Return [x, y] of the center of cell containing provided text 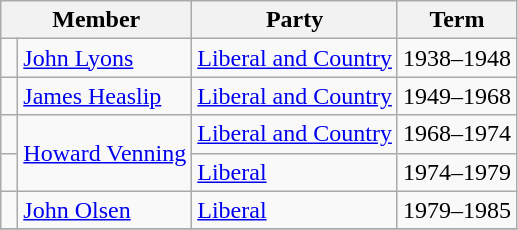
1949–1968 [456, 96]
Howard Venning [105, 153]
John Olsen [105, 210]
1968–1974 [456, 134]
Party [295, 20]
1979–1985 [456, 210]
1974–1979 [456, 172]
Member [96, 20]
Term [456, 20]
John Lyons [105, 58]
James Heaslip [105, 96]
1938–1948 [456, 58]
